Identify which cell holds the provided text, then report its (x, y) central coordinate. 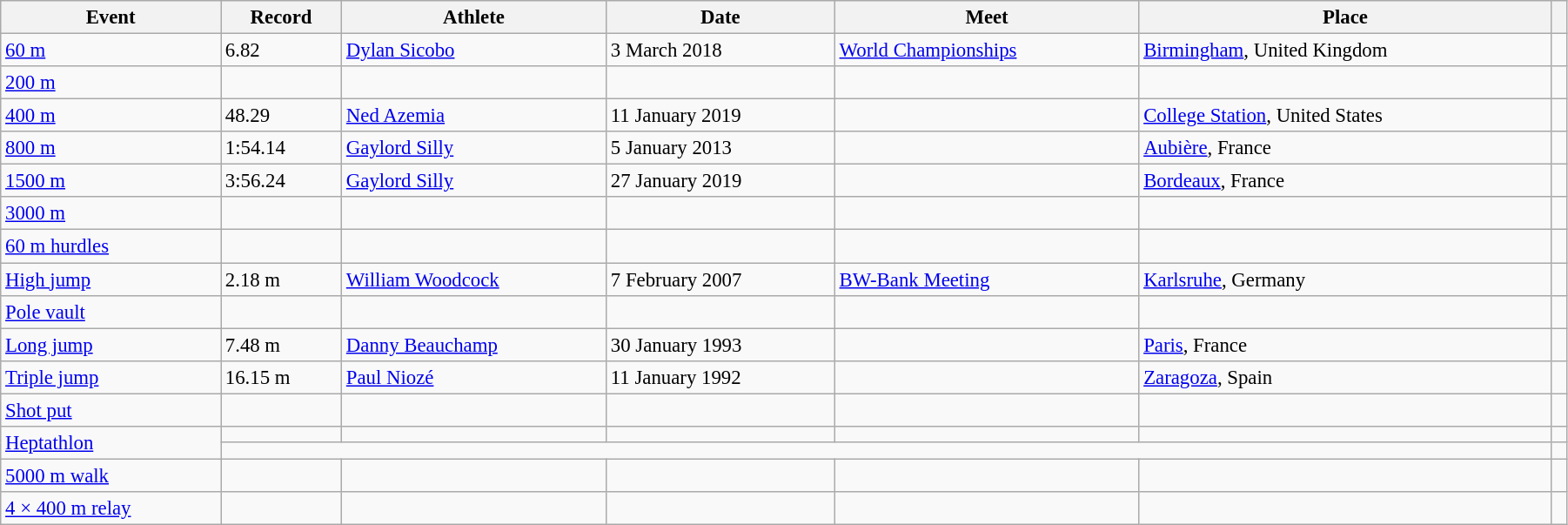
Heptathlon (111, 443)
Aubière, France (1345, 148)
48.29 (282, 116)
16.15 m (282, 377)
Birmingham, United Kingdom (1345, 50)
Athlete (474, 17)
Karlsruhe, Germany (1345, 279)
Triple jump (111, 377)
Meet (987, 17)
Date (720, 17)
1:54.14 (282, 148)
2.18 m (282, 279)
Event (111, 17)
Zaragoza, Spain (1345, 377)
4 × 400 m relay (111, 508)
Paul Niozé (474, 377)
Shot put (111, 410)
1500 m (111, 181)
Ned Azemia (474, 116)
College Station, United States (1345, 116)
William Woodcock (474, 279)
400 m (111, 116)
High jump (111, 279)
BW-Bank Meeting (987, 279)
Paris, France (1345, 345)
3:56.24 (282, 181)
11 January 1992 (720, 377)
Bordeaux, France (1345, 181)
5000 m walk (111, 475)
3 March 2018 (720, 50)
60 m hurdles (111, 246)
Dylan Sicobo (474, 50)
Danny Beauchamp (474, 345)
7 February 2007 (720, 279)
30 January 1993 (720, 345)
World Championships (987, 50)
60 m (111, 50)
800 m (111, 148)
7.48 m (282, 345)
200 m (111, 83)
Long jump (111, 345)
5 January 2013 (720, 148)
3000 m (111, 213)
Place (1345, 17)
6.82 (282, 50)
27 January 2019 (720, 181)
11 January 2019 (720, 116)
Pole vault (111, 312)
Record (282, 17)
